For the text-containing cell, return its midpoint in [X, Y] coordinate format. 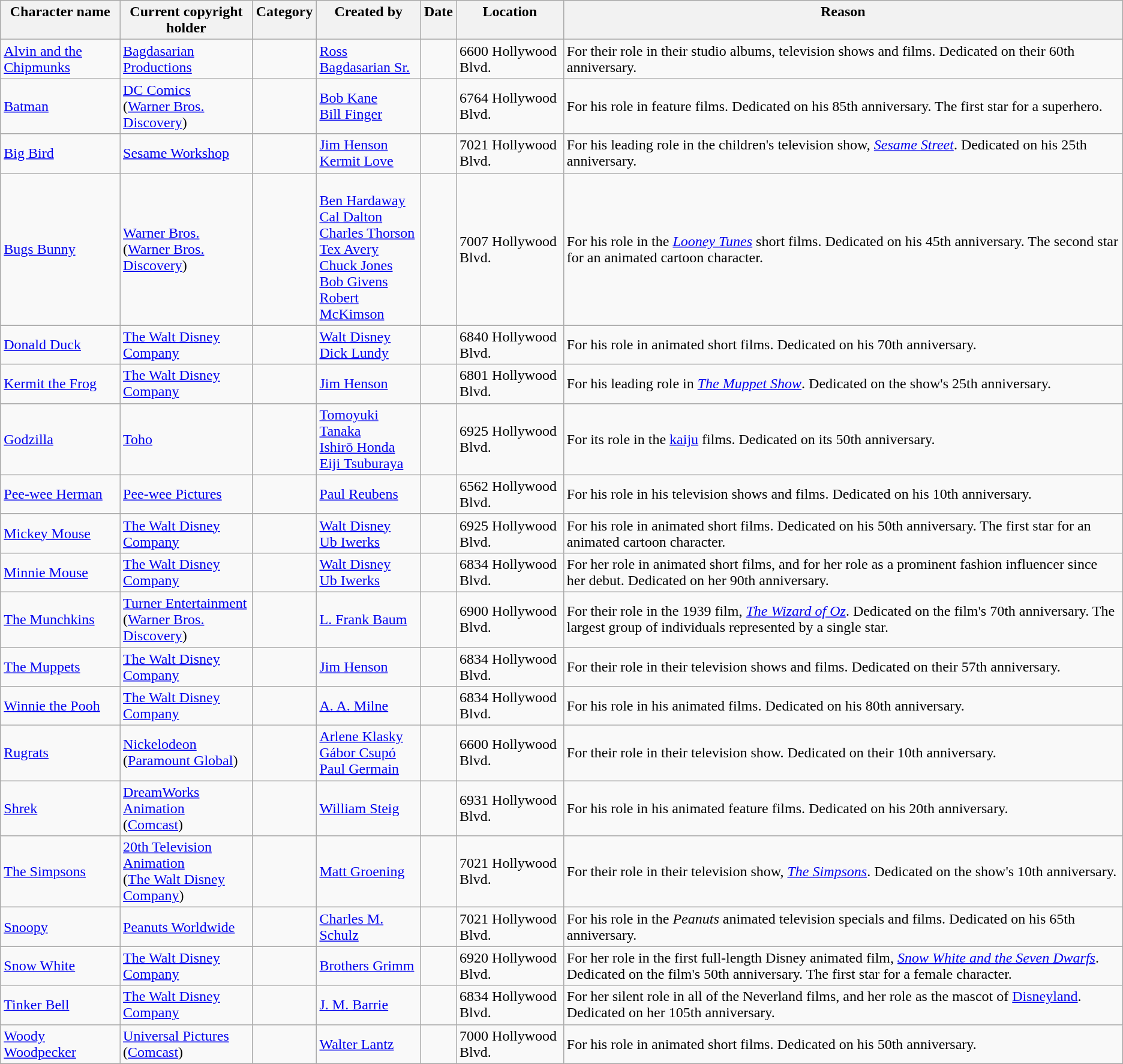
For their role in their television show. Dedicated on their 10th anniversary. [843, 753]
William Steig [368, 808]
Rugrats [60, 753]
6931 Hollywood Blvd. [510, 808]
Walt DisneyDick Lundy [368, 344]
For his role in his animated feature films. Dedicated on his 20th anniversary. [843, 808]
Charles M. Schulz [368, 927]
Alvin and the Chipmunks [60, 59]
The Muppets [60, 666]
Category [284, 20]
Batman [60, 106]
Kermit the Frog [60, 384]
For his role in the Looney Tunes short films. Dedicated on his 45th anniversary. The second star for an animated cartoon character. [843, 249]
Bob KaneBill Finger [368, 106]
6920 Hollywood Blvd. [510, 966]
For their role in their television shows and films. Dedicated on their 57th anniversary. [843, 666]
For his role in the Peanuts animated television specials and films. Dedicated on his 65th anniversary. [843, 927]
Turner Entertainment (Warner Bros. Discovery) [187, 619]
L. Frank Baum [368, 619]
Jim HensonKermit Love [368, 154]
Pee-wee Pictures [187, 494]
Current copyright holder [187, 20]
For his role in his animated films. Dedicated on his 80th anniversary. [843, 706]
For their role in their television show, The Simpsons. Dedicated on the show's 10th anniversary. [843, 871]
7000 Hollywood Blvd. [510, 1044]
Reason [843, 20]
For his role in animated short films. Dedicated on his 70th anniversary. [843, 344]
Bagdasarian Productions [187, 59]
Shrek [60, 808]
Big Bird [60, 154]
For his leading role in The Muppet Show. Dedicated on the show's 25th anniversary. [843, 384]
For their role in their studio albums, television shows and films. Dedicated on their 60th anniversary. [843, 59]
Warner Bros. (Warner Bros. Discovery) [187, 249]
For his leading role in the children's television show, Sesame Street. Dedicated on his 25th anniversary. [843, 154]
Snow White [60, 966]
20th Television Animation (The Walt Disney Company) [187, 871]
Universal Pictures (Comcast) [187, 1044]
For his role in his television shows and films. Dedicated on his 10th anniversary. [843, 494]
Sesame Workshop [187, 154]
Arlene KlaskyGábor CsupóPaul Germain [368, 753]
Character name [60, 20]
A. A. Milne [368, 706]
6801 Hollywood Blvd. [510, 384]
Minnie Mouse [60, 573]
Snoopy [60, 927]
For his role in animated short films. Dedicated on his 50th anniversary. The first star for an animated cartoon character. [843, 533]
Mickey Mouse [60, 533]
DC Comics (Warner Bros. Discovery) [187, 106]
Godzilla [60, 439]
7007 Hollywood Blvd. [510, 249]
Nickelodeon (Paramount Global) [187, 753]
Donald Duck [60, 344]
Peanuts Worldwide [187, 927]
6900 Hollywood Blvd. [510, 619]
Walter Lantz [368, 1044]
Toho [187, 439]
Matt Groening [368, 871]
Bugs Bunny [60, 249]
6840 Hollywood Blvd. [510, 344]
The Munchkins [60, 619]
6562 Hollywood Blvd. [510, 494]
For its role in the kaiju films. Dedicated on its 50th anniversary. [843, 439]
6764 Hollywood Blvd. [510, 106]
For his role in feature films. Dedicated on his 85th anniversary. The first star for a superhero. [843, 106]
Tomoyuki TanakaIshirō HondaEiji Tsuburaya [368, 439]
For her role in animated short films, and for her role as a prominent fashion influencer since her debut. Dedicated on her 90th anniversary. [843, 573]
Winnie the Pooh [60, 706]
Ben Hardaway Cal DaltonCharles Thorson Tex Avery Chuck Jones Bob Givens Robert McKimson [368, 249]
For his role in animated short films. Dedicated on his 50th anniversary. [843, 1044]
Tinker Bell [60, 1005]
DreamWorks Animation (Comcast) [187, 808]
Location [510, 20]
Brothers Grimm [368, 966]
Created by [368, 20]
Pee-wee Herman [60, 494]
Woody Woodpecker [60, 1044]
Date [438, 20]
Paul Reubens [368, 494]
For her silent role in all of the Neverland films, and her role as the mascot of Disneyland. Dedicated on her 105th anniversary. [843, 1005]
The Simpsons [60, 871]
J. M. Barrie [368, 1005]
Ross Bagdasarian Sr. [368, 59]
